Detect which cell encompasses the target text, then output its [X, Y] center coordinate. 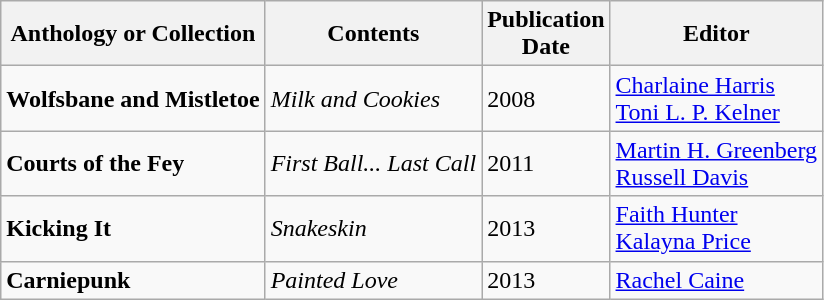
Carniepunk [133, 280]
Martin H. GreenbergRussell Davis [716, 164]
2008 [546, 98]
Painted Love [373, 280]
Snakeskin [373, 228]
Rachel Caine [716, 280]
2011 [546, 164]
Wolfsbane and Mistletoe [133, 98]
Contents [373, 34]
Faith HunterKalayna Price [716, 228]
PublicationDate [546, 34]
First Ball... Last Call [373, 164]
Milk and Cookies [373, 98]
Kicking It [133, 228]
Anthology or Collection [133, 34]
Editor [716, 34]
Charlaine HarrisToni L. P. Kelner [716, 98]
Courts of the Fey [133, 164]
